Return [x, y] of the center of cell containing provided text 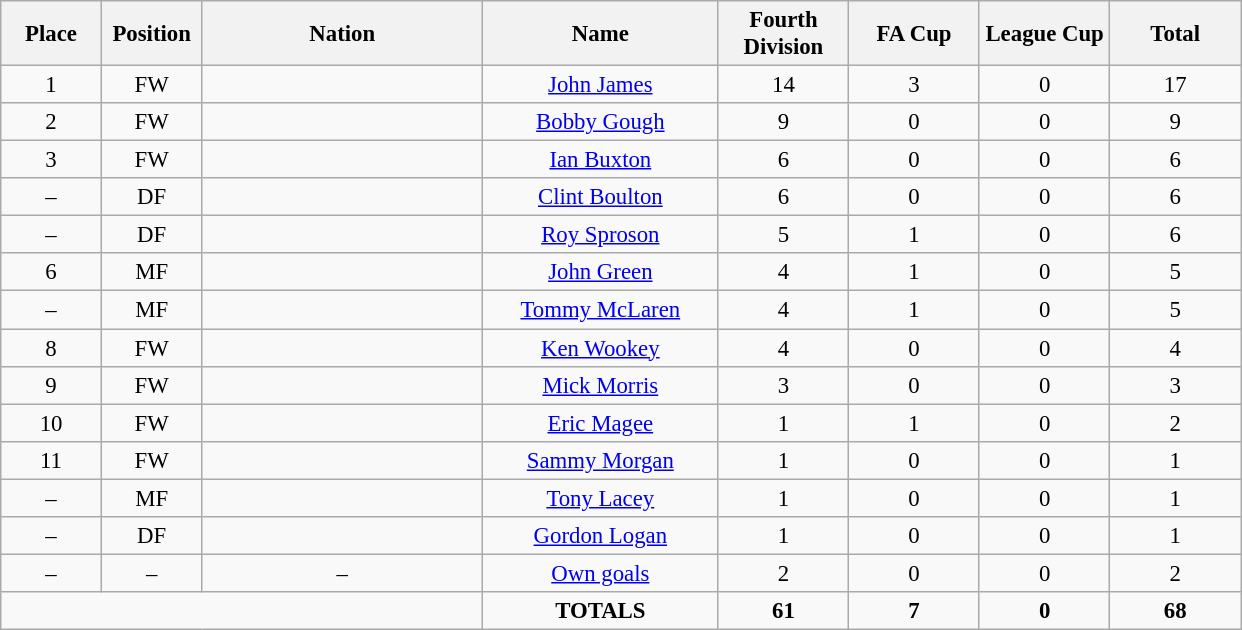
11 [52, 460]
FA Cup [914, 34]
Ken Wookey [601, 348]
TOTALS [601, 611]
Ian Buxton [601, 160]
Tony Lacey [601, 498]
Total [1176, 34]
Clint Boulton [601, 197]
John James [601, 85]
Place [52, 34]
Bobby Gough [601, 122]
Nation [342, 34]
8 [52, 348]
Position [152, 34]
17 [1176, 85]
Sammy Morgan [601, 460]
61 [784, 611]
Own goals [601, 573]
14 [784, 85]
John Green [601, 273]
Tommy McLaren [601, 310]
10 [52, 423]
7 [914, 611]
Mick Morris [601, 385]
Gordon Logan [601, 536]
Name [601, 34]
Roy Sproson [601, 235]
Fourth Division [784, 34]
League Cup [1044, 34]
Eric Magee [601, 423]
68 [1176, 611]
